Identify which cell holds the provided text, then report its (x, y) central coordinate. 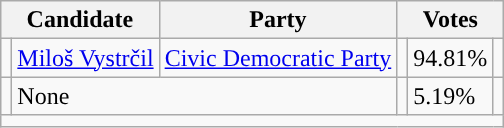
Candidate (80, 20)
5.19% (450, 96)
Party (278, 20)
Votes (450, 20)
Miloš Vystrčil (86, 58)
94.81% (450, 58)
Civic Democratic Party (278, 58)
None (204, 96)
